Find where the given text appears and provide that cell's center as (x, y) coordinate. 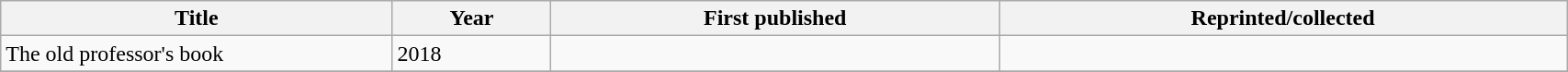
Year (472, 18)
Reprinted/collected (1283, 18)
The old professor's book (197, 54)
First published (775, 18)
Title (197, 18)
2018 (472, 54)
